Find where the given text appears and provide that cell's center as [x, y] coordinate. 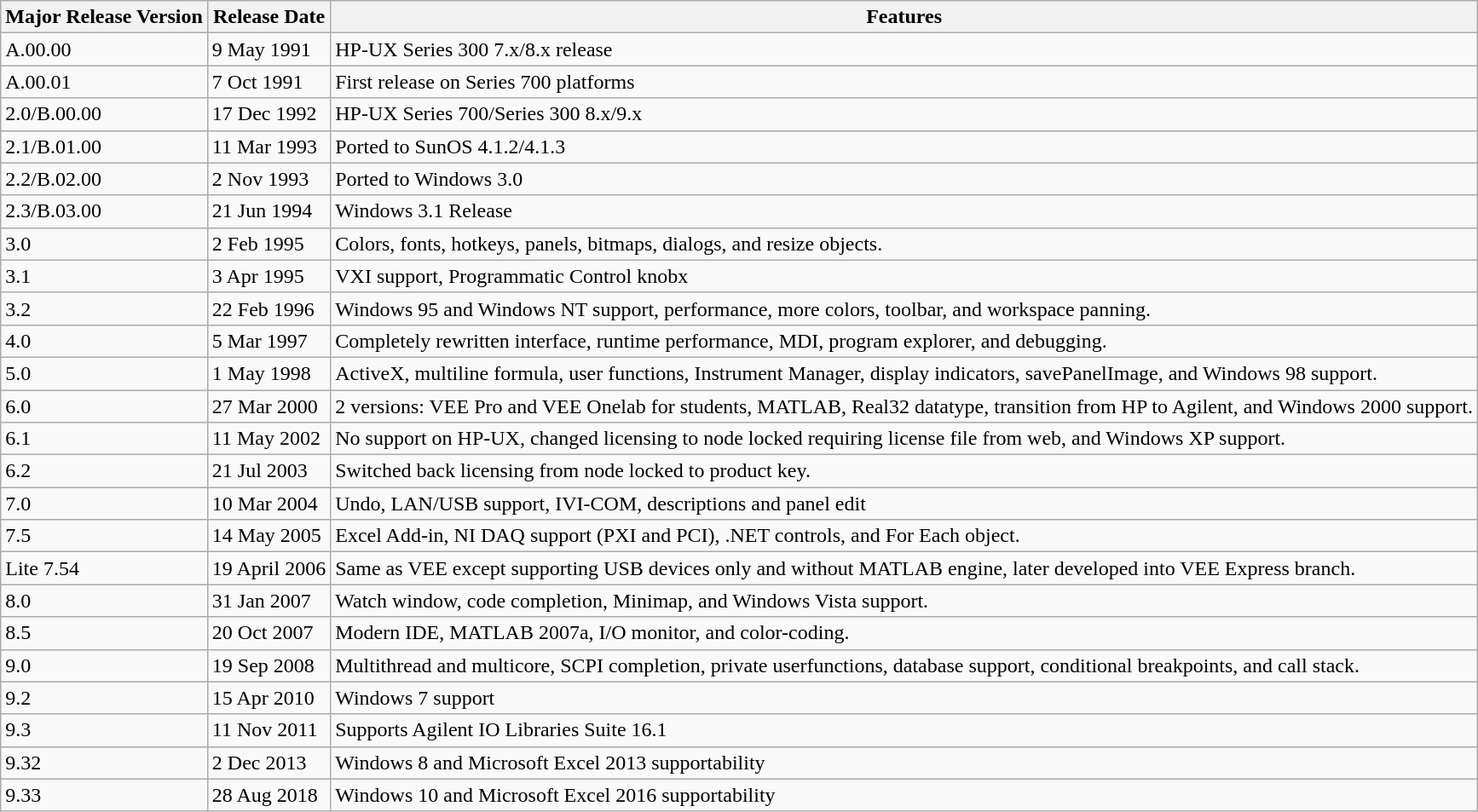
8.5 [104, 633]
31 Jan 2007 [268, 601]
20 Oct 2007 [268, 633]
22 Feb 1996 [268, 308]
Windows 8 and Microsoft Excel 2013 supportability [904, 763]
Undo, LAN/USB support, IVI-COM, descriptions and panel edit [904, 504]
Windows 95 and Windows NT support, performance, more colors, toolbar, and workspace panning. [904, 308]
8.0 [104, 601]
7.5 [104, 536]
Windows 10 and Microsoft Excel 2016 supportability [904, 795]
4.0 [104, 341]
Major Release Version [104, 17]
19 April 2006 [268, 568]
2 Dec 2013 [268, 763]
9.33 [104, 795]
Windows 3.1 Release [904, 211]
3 Apr 1995 [268, 276]
17 Dec 1992 [268, 114]
2.0/B.00.00 [104, 114]
Windows 7 support [904, 698]
HP-UX Series 300 7.x/8.x release [904, 49]
28 Aug 2018 [268, 795]
7.0 [104, 504]
A.00.01 [104, 82]
5.0 [104, 373]
2.2/B.02.00 [104, 179]
Colors, fonts, hotkeys, panels, bitmaps, dialogs, and resize objects. [904, 244]
ActiveX, multiline formula, user functions, Instrument Manager, display indicators, savePanelImage, and Windows 98 support. [904, 373]
9.3 [104, 730]
Completely rewritten interface, runtime performance, MDI, program explorer, and debugging. [904, 341]
Release Date [268, 17]
No support on HP-UX, changed licensing to node locked requiring license file from web, and Windows XP support. [904, 439]
11 Mar 1993 [268, 147]
19 Sep 2008 [268, 665]
3.2 [104, 308]
5 Mar 1997 [268, 341]
2 Nov 1993 [268, 179]
7 Oct 1991 [268, 82]
2 Feb 1995 [268, 244]
1 May 1998 [268, 373]
Features [904, 17]
11 Nov 2011 [268, 730]
27 Mar 2000 [268, 406]
Lite 7.54 [104, 568]
VXI support, Programmatic Control knobx [904, 276]
First release on Series 700 platforms [904, 82]
14 May 2005 [268, 536]
21 Jul 2003 [268, 471]
Switched back licensing from node locked to product key. [904, 471]
21 Jun 1994 [268, 211]
Watch window, code completion, Minimap, and Windows Vista support. [904, 601]
10 Mar 2004 [268, 504]
2.3/B.03.00 [104, 211]
3.0 [104, 244]
Multithread and multicore, SCPI completion, private userfunctions, database support, conditional breakpoints, and call stack. [904, 665]
9.32 [104, 763]
6.1 [104, 439]
9 May 1991 [268, 49]
3.1 [104, 276]
6.0 [104, 406]
Ported to SunOS 4.1.2/4.1.3 [904, 147]
Supports Agilent IO Libraries Suite 16.1 [904, 730]
9.2 [104, 698]
2 versions: VEE Pro and VEE Onelab for students, MATLAB, Real32 datatype, transition from HP to Agilent, and Windows 2000 support. [904, 406]
Modern IDE, MATLAB 2007a, I/O monitor, and color-coding. [904, 633]
15 Apr 2010 [268, 698]
6.2 [104, 471]
11 May 2002 [268, 439]
Same as VEE except supporting USB devices only and without MATLAB engine, later developed into VEE Express branch. [904, 568]
Ported to Windows 3.0 [904, 179]
2.1/B.01.00 [104, 147]
HP-UX Series 700/Series 300 8.x/9.x [904, 114]
Excel Add-in, NI DAQ support (PXI and PCI), .NET controls, and For Each object. [904, 536]
9.0 [104, 665]
A.00.00 [104, 49]
